Identify which cell holds the provided text, then report its (X, Y) central coordinate. 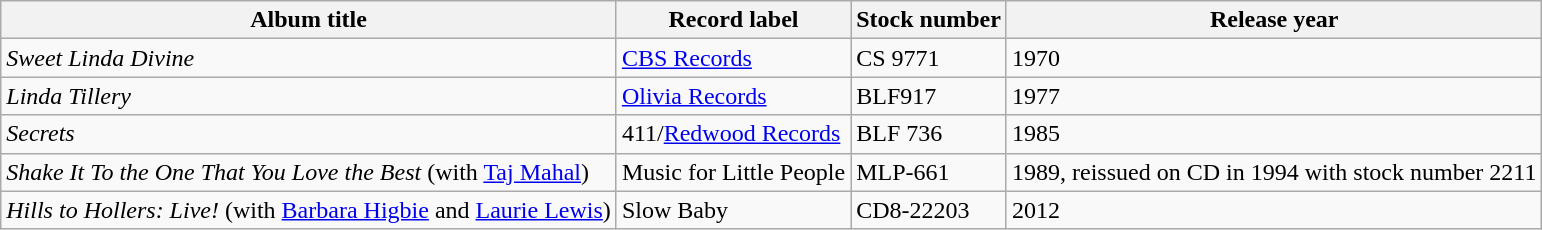
Sweet Linda Divine (309, 58)
2012 (1274, 210)
1977 (1274, 96)
Record label (733, 20)
CBS Records (733, 58)
BLF917 (929, 96)
Linda Tillery (309, 96)
CS 9771 (929, 58)
Release year (1274, 20)
Slow Baby (733, 210)
Music for Little People (733, 172)
1985 (1274, 134)
411/Redwood Records (733, 134)
Album title (309, 20)
Shake It To the One That You Love the Best (with Taj Mahal) (309, 172)
Olivia Records (733, 96)
Stock number (929, 20)
1970 (1274, 58)
Secrets (309, 134)
1989, reissued on CD in 1994 with stock number 2211 (1274, 172)
Hills to Hollers: Live! (with Barbara Higbie and Laurie Lewis) (309, 210)
CD8-22203 (929, 210)
BLF 736 (929, 134)
MLP-661 (929, 172)
